Search for the cell housing the specified text and yield its [X, Y] center coordinate. 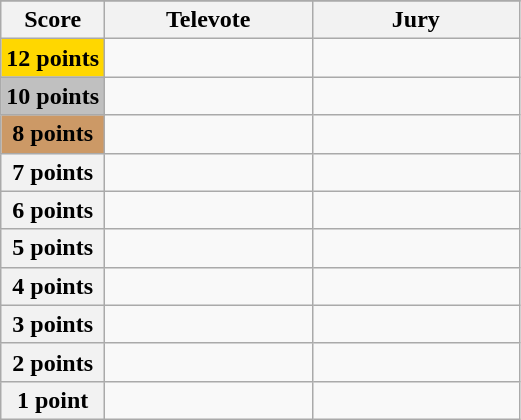
12 points [53, 58]
10 points [53, 96]
7 points [53, 172]
5 points [53, 248]
3 points [53, 324]
8 points [53, 134]
4 points [53, 286]
2 points [53, 362]
6 points [53, 210]
Televote [209, 20]
1 point [53, 400]
Jury [416, 20]
Score [53, 20]
